Return [x, y] of the center of cell containing provided text 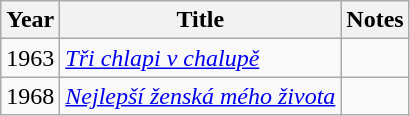
1968 [30, 96]
Tři chlapi v chalupě [200, 58]
Title [200, 20]
Notes [375, 20]
Nejlepší ženská mého života [200, 96]
1963 [30, 58]
Year [30, 20]
